Find where the given text appears and provide that cell's center as [x, y] coordinate. 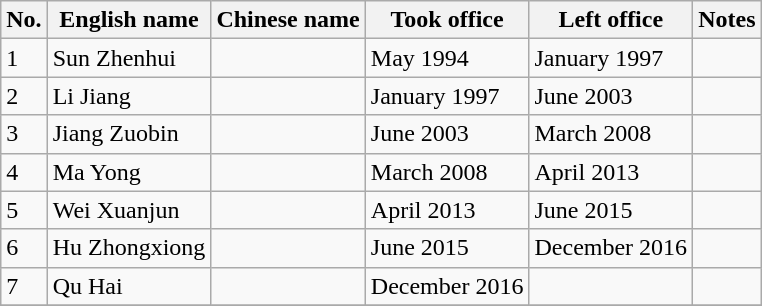
Chinese name [288, 20]
6 [24, 248]
5 [24, 210]
May 1994 [447, 58]
3 [24, 134]
English name [129, 20]
Notes [727, 20]
Took office [447, 20]
Qu Hai [129, 286]
1 [24, 58]
2 [24, 96]
7 [24, 286]
Jiang Zuobin [129, 134]
Ma Yong [129, 172]
Left office [611, 20]
4 [24, 172]
Sun Zhenhui [129, 58]
No. [24, 20]
Wei Xuanjun [129, 210]
Li Jiang [129, 96]
Hu Zhongxiong [129, 248]
